Extract the (X, Y) coordinate from the center of the cell holding the provided text.  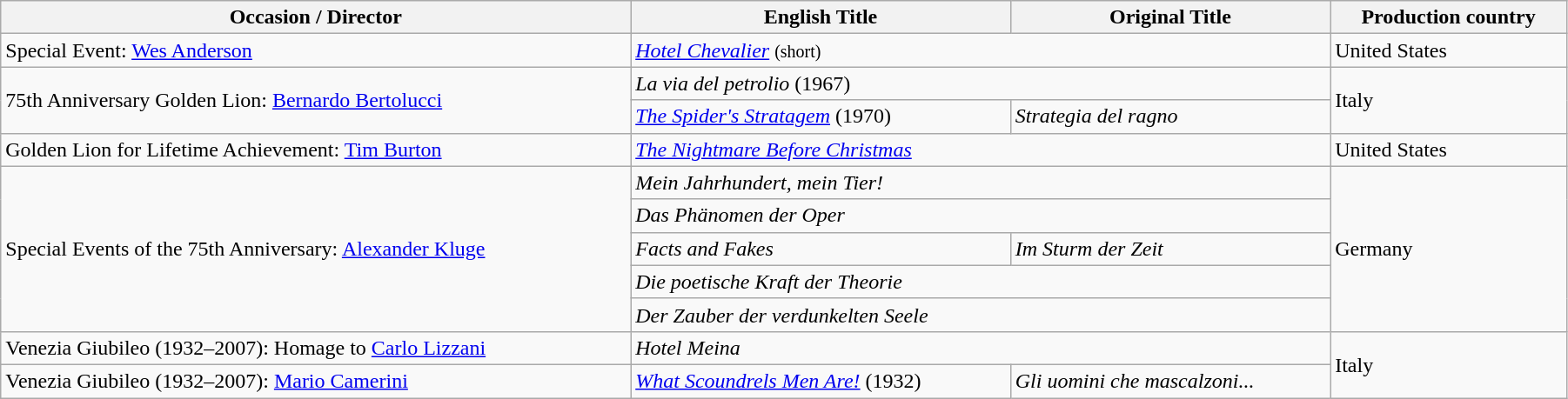
Golden Lion for Lifetime Achievement: Tim Burton (316, 150)
Der Zauber der verdunkelten Seele (981, 315)
Mein Jahrhundert, mein Tier! (981, 183)
Gli uomini che mascalzoni... (1169, 381)
English Title (821, 17)
La via del petrolio (1967) (981, 83)
Occasion / Director (316, 17)
Im Sturm der Zeit (1169, 249)
Hotel Meina (981, 348)
Special Event: Wes Anderson (316, 50)
75th Anniversary Golden Lion: Bernardo Bertolucci (316, 100)
Hotel Chevalier (short) (981, 50)
Germany (1449, 249)
The Nightmare Before Christmas (981, 150)
Die poetische Kraft der Theorie (981, 282)
Special Events of the 75th Anniversary: Alexander Kluge (316, 249)
Venezia Giubileo (1932–2007): Homage to Carlo Lizzani (316, 348)
Venezia Giubileo (1932–2007): Mario Camerini (316, 381)
Production country (1449, 17)
Facts and Fakes (821, 249)
Strategia del ragno (1169, 116)
Original Title (1169, 17)
What Scoundrels Men Are! (1932) (821, 381)
Das Phänomen der Oper (981, 216)
The Spider's Stratagem (1970) (821, 116)
